Find where the given text appears and provide that cell's center as (x, y) coordinate. 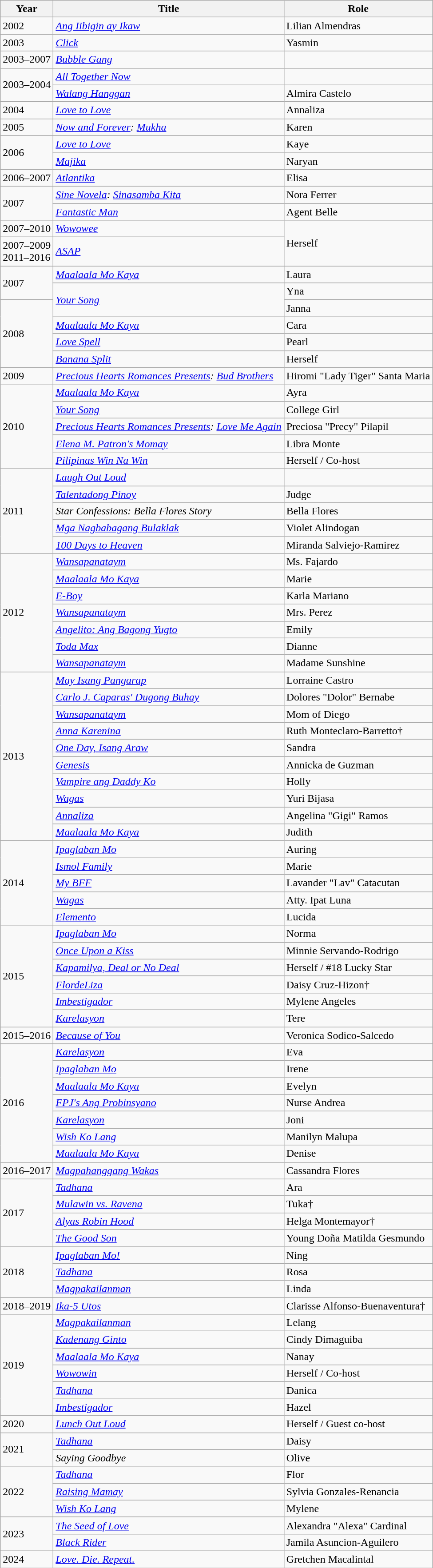
Janna (358, 308)
Once Upon a Kiss (169, 951)
Manilyn Malupa (358, 1137)
May Isang Pangarap (169, 680)
Yuri Bijasa (358, 799)
Banana Split (169, 359)
Norma (358, 934)
Laugh Out Loud (169, 477)
Agent Belle (358, 212)
Kadenang Ginto (169, 1340)
Kapamilya, Deal or No Deal (169, 967)
Auring (358, 849)
2017 (27, 1213)
College Girl (358, 410)
Kaye (358, 144)
Minnie Servando-Rodrigo (358, 951)
Rosa (358, 1272)
Mylene (358, 1508)
Lucida (358, 917)
Majika (169, 161)
Evelyn (358, 1086)
Cara (358, 325)
Ayra (358, 393)
Walang Hanggan (169, 93)
Black Rider (169, 1542)
Alexandra "Alexa" Cardinal (358, 1525)
Libra Monte (358, 443)
Eva (358, 1052)
Pearl (358, 342)
Yasmin (358, 43)
Karen (358, 127)
Vampire ang Daddy Ko (169, 782)
Elisa (358, 178)
Miranda Salviejo-Ramirez (358, 545)
Denise (358, 1154)
Linda (358, 1289)
ASAP (169, 251)
Herself / Guest co-host (358, 1424)
Nurse Andrea (358, 1103)
Hiromi "Lady Tiger" Santa Maria (358, 376)
Lunch Out Loud (169, 1424)
2019 (27, 1365)
Madame Sunshine (358, 663)
Sylvia Gonzales-Renancia (358, 1492)
2007–2010 (27, 229)
Tere (358, 1018)
FPJ's Ang Probinsyano (169, 1103)
Helga Montemayor† (358, 1221)
2005 (27, 127)
Cindy Dimaguiba (358, 1340)
2002 (27, 26)
Lilian Almendras (358, 26)
Nanay (358, 1357)
2021 (27, 1449)
Pilipinas Win Na Win (169, 460)
Almira Castelo (358, 93)
Elena M. Patron's Momay (169, 443)
Toda Max (169, 646)
Mulawin vs. Ravena (169, 1204)
Clarisse Alfonso-Buenaventura† (358, 1305)
Role (358, 9)
Herself / #18 Lucky Star (358, 967)
2016 (27, 1103)
Mrs. Perez (358, 613)
Danica (358, 1390)
Ang Iibigin ay Ikaw (169, 26)
2013 (27, 756)
Magpahanggang Wakas (169, 1170)
Gretchen Macalintal (358, 1559)
Ruth Monteclaro-Barretto† (358, 731)
2008 (27, 334)
Daisy (358, 1441)
Judge (358, 494)
2003–2007 (27, 60)
Angelito: Ang Bagong Yugto (169, 629)
2007–2009 2011–2016 (27, 251)
Cassandra Flores (358, 1170)
2006 (27, 152)
Lorraine Castro (358, 680)
Annicka de Guzman (358, 764)
Raising Mamay (169, 1492)
2022 (27, 1492)
The Good Son (169, 1238)
Atlantika (169, 178)
2006–2007 (27, 178)
Atty. Ipat Luna (358, 900)
Veronica Sodico-Salcedo (358, 1035)
Love Spell (169, 342)
Genesis (169, 764)
Violet Alindogan (358, 528)
2024 (27, 1559)
Holly (358, 782)
2018 (27, 1272)
Lavander "Lav" Catacutan (358, 883)
2012 (27, 613)
Nora Ferrer (358, 195)
2020 (27, 1424)
Mom of Diego (358, 714)
Dolores "Dolor" Bernabe (358, 697)
Yna (358, 291)
Bella Flores (358, 511)
Bubble Gang (169, 60)
E-Boy (169, 596)
Hazel (358, 1407)
My BFF (169, 883)
2003 (27, 43)
Fantastic Man (169, 212)
Star Confessions: Bella Flores Story (169, 511)
Ipaglaban Mo! (169, 1255)
All Together Now (169, 76)
One Day, Isang Araw (169, 748)
Elemento (169, 917)
2004 (27, 110)
2023 (27, 1534)
Ara (358, 1187)
Ismol Family (169, 866)
2018–2019 (27, 1305)
Irene (358, 1069)
Karla Mariano (358, 596)
Now and Forever: Mukha (169, 127)
The Seed of Love (169, 1525)
Wowowin (169, 1373)
Sine Novela: Sinasamba Kita (169, 195)
2003–2004 (27, 85)
Laura (358, 275)
2016–2017 (27, 1170)
Because of You (169, 1035)
Preciosa "Precy" Pilapil (358, 426)
Wowowee (169, 229)
Mylene Angeles (358, 1001)
Carlo J. Caparas' Dugong Buhay (169, 697)
Alyas Robin Hood (169, 1221)
Dianne (358, 646)
Mga Nagbabagang Bulaklak (169, 528)
2014 (27, 883)
Talentadong Pinoy (169, 494)
Precious Hearts Romances Presents: Love Me Again (169, 426)
Daisy Cruz-Hizon† (358, 984)
Precious Hearts Romances Presents: Bud Brothers (169, 376)
Judith (358, 832)
Ms. Fajardo (358, 562)
2010 (27, 426)
Love. Die. Repeat. (169, 1559)
Year (27, 9)
Click (169, 43)
Ning (358, 1255)
Young Doña Matilda Gesmundo (358, 1238)
Title (169, 9)
Ika-5 Utos (169, 1305)
Naryan (358, 161)
2015–2016 (27, 1035)
Sandra (358, 748)
Olive (358, 1458)
Angelina "Gigi" Ramos (358, 816)
Lelang (358, 1323)
Emily (358, 629)
Saying Goodbye (169, 1458)
2011 (27, 511)
FlordeLiza (169, 984)
100 Days to Heaven (169, 545)
Jamila Asuncion-Aguilero (358, 1542)
Flor (358, 1475)
Tuka† (358, 1204)
Anna Karenina (169, 731)
2015 (27, 976)
2009 (27, 376)
Joni (358, 1120)
